Find where the given text appears and provide that cell's center as [x, y] coordinate. 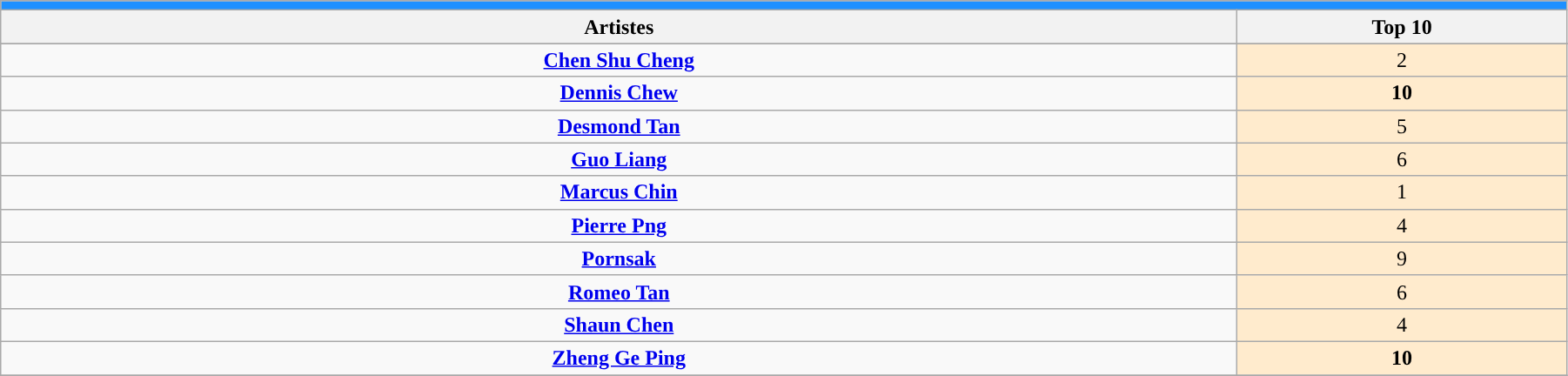
Dennis Chew [620, 93]
9 [1403, 258]
2 [1403, 60]
Desmond Tan [620, 126]
Romeo Tan [620, 292]
5 [1403, 126]
Chen Shu Cheng [620, 60]
Shaun Chen [620, 325]
Guo Liang [620, 159]
Marcus Chin [620, 192]
Pornsak [620, 258]
Artistes [620, 27]
Zheng Ge Ping [620, 358]
1 [1403, 192]
Pierre Png [620, 225]
Top 10 [1403, 27]
